Return [x, y] of the center of cell containing provided text 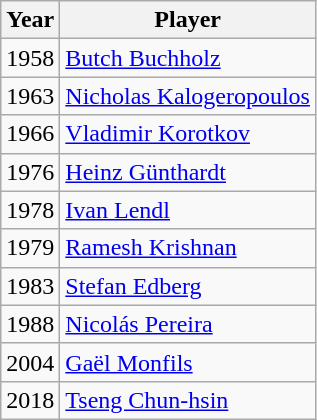
1983 [30, 286]
Stefan Edberg [188, 286]
1958 [30, 58]
2004 [30, 362]
1976 [30, 172]
Player [188, 20]
Tseng Chun-hsin [188, 400]
Ivan Lendl [188, 210]
1979 [30, 248]
Ramesh Krishnan [188, 248]
1988 [30, 324]
Nicolás Pereira [188, 324]
1963 [30, 96]
1978 [30, 210]
2018 [30, 400]
1966 [30, 134]
Nicholas Kalogeropoulos [188, 96]
Gaël Monfils [188, 362]
Vladimir Korotkov [188, 134]
Butch Buchholz [188, 58]
Year [30, 20]
Heinz Günthardt [188, 172]
